Determine the [X, Y] coordinate at the center of the cell enclosing the given text.  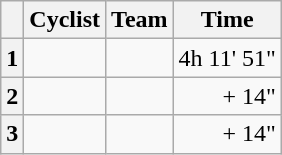
1 [12, 58]
Cyclist [65, 20]
Team [140, 20]
4h 11' 51" [227, 58]
3 [12, 134]
Time [227, 20]
2 [12, 96]
